Return the (x, y) coordinate for the center point of the cell that contains the specified text.  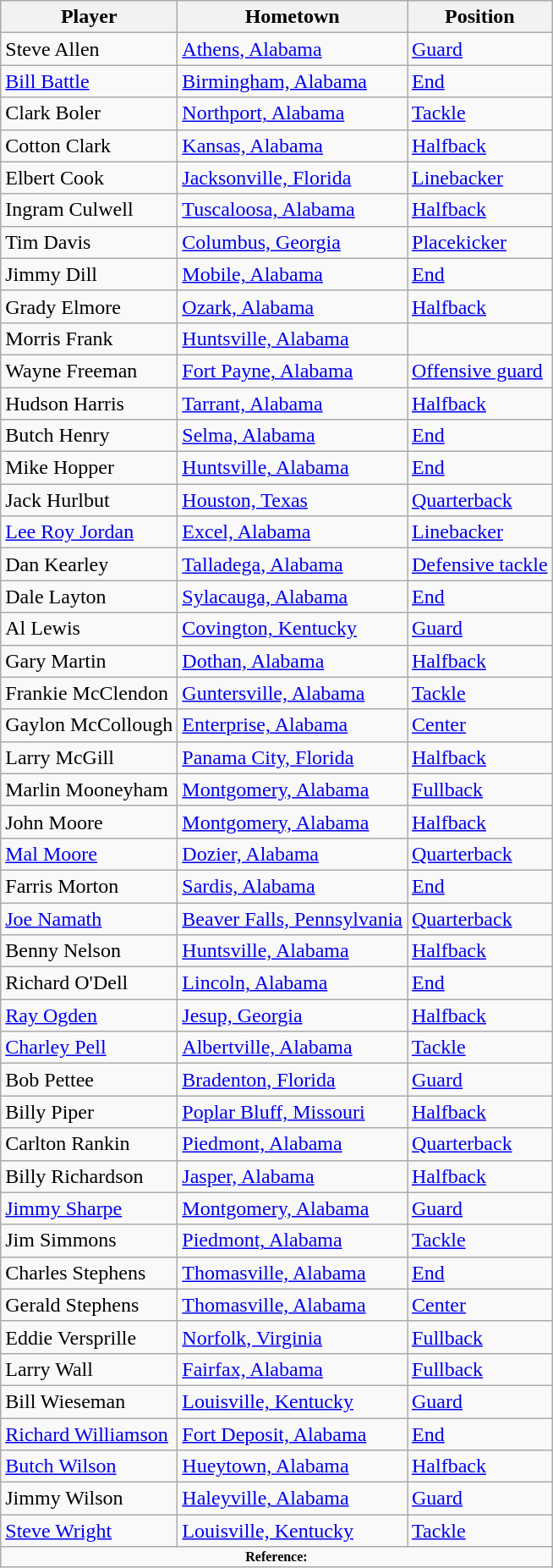
Offensive guard (480, 371)
Dozier, Alabama (293, 854)
Northport, Alabama (293, 113)
Birmingham, Alabama (293, 81)
Guntersville, Alabama (293, 693)
Fairfax, Alabama (293, 1369)
Billy Piper (90, 1112)
Hometown (293, 17)
Larry Wall (90, 1369)
Fort Payne, Alabama (293, 371)
Dothan, Alabama (293, 661)
Farris Morton (90, 886)
Mobile, Alabama (293, 274)
Jesup, Georgia (293, 1015)
Ingram Culwell (90, 210)
Ozark, Alabama (293, 306)
Hudson Harris (90, 404)
Dan Kearley (90, 564)
Covington, Kentucky (293, 629)
Jimmy Wilson (90, 1499)
Eddie Versprille (90, 1337)
Joe Namath (90, 918)
Athens, Alabama (293, 49)
Wayne Freeman (90, 371)
Norfolk, Virginia (293, 1337)
Sylacauga, Alabama (293, 597)
Defensive tackle (480, 564)
Charles Stephens (90, 1273)
Benny Nelson (90, 951)
Steve Wright (90, 1531)
Frankie McClendon (90, 693)
Poplar Bluff, Missouri (293, 1112)
Bill Battle (90, 81)
Mike Hopper (90, 468)
Mal Moore (90, 854)
Fort Deposit, Alabama (293, 1434)
Grady Elmore (90, 306)
Richard O'Dell (90, 983)
Talladega, Alabama (293, 564)
Lee Roy Jordan (90, 532)
Tim Davis (90, 242)
Butch Wilson (90, 1466)
Ray Ogden (90, 1015)
Jim Simmons (90, 1241)
Jimmy Sharpe (90, 1208)
John Moore (90, 822)
Albertville, Alabama (293, 1048)
Bob Pettee (90, 1080)
Clark Boler (90, 113)
Carlton Rankin (90, 1144)
Haleyville, Alabama (293, 1499)
Excel, Alabama (293, 532)
Columbus, Georgia (293, 242)
Reference: (276, 1557)
Richard Williamson (90, 1434)
Jimmy Dill (90, 274)
Selma, Alabama (293, 436)
Tarrant, Alabama (293, 404)
Player (90, 17)
Kansas, Alabama (293, 146)
Larry McGill (90, 757)
Morris Frank (90, 338)
Marlin Mooneyham (90, 790)
Elbert Cook (90, 178)
Gerald Stephens (90, 1305)
Jacksonville, Florida (293, 178)
Lincoln, Alabama (293, 983)
Dale Layton (90, 597)
Sardis, Alabama (293, 886)
Steve Allen (90, 49)
Position (480, 17)
Jack Hurlbut (90, 500)
Gary Martin (90, 661)
Tuscaloosa, Alabama (293, 210)
Enterprise, Alabama (293, 725)
Billy Richardson (90, 1176)
Houston, Texas (293, 500)
Panama City, Florida (293, 757)
Jasper, Alabama (293, 1176)
Hueytown, Alabama (293, 1466)
Bill Wieseman (90, 1401)
Butch Henry (90, 436)
Beaver Falls, Pennsylvania (293, 918)
Al Lewis (90, 629)
Cotton Clark (90, 146)
Placekicker (480, 242)
Charley Pell (90, 1048)
Bradenton, Florida (293, 1080)
Gaylon McCollough (90, 725)
